Locate the cell with the specified text and output its (X, Y) center coordinate. 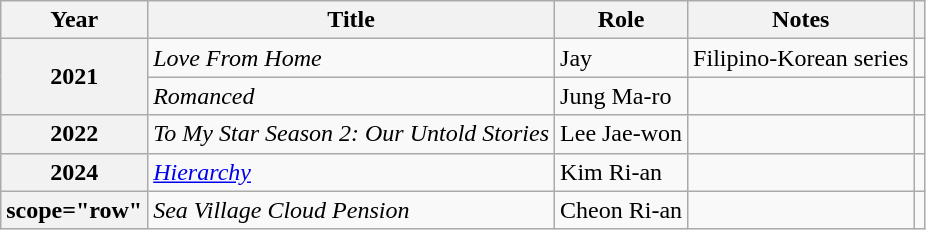
Love From Home (352, 58)
Jung Ma-ro (622, 96)
Filipino-Korean series (801, 58)
Role (622, 20)
Sea Village Cloud Pension (352, 210)
To My Star Season 2: Our Untold Stories (352, 134)
Year (74, 20)
Title (352, 20)
Jay (622, 58)
scope="row" (74, 210)
2022 (74, 134)
Cheon Ri-an (622, 210)
Hierarchy (352, 172)
Romanced (352, 96)
2021 (74, 77)
Lee Jae-won (622, 134)
Notes (801, 20)
Kim Ri-an (622, 172)
2024 (74, 172)
